Determine the [X, Y] coordinate at the center of the cell enclosing the given text.  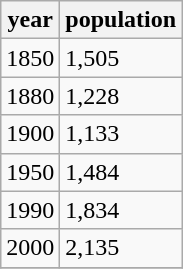
1,505 [121, 58]
1,834 [121, 210]
1900 [30, 134]
year [30, 20]
1,133 [121, 134]
1,484 [121, 172]
1990 [30, 210]
population [121, 20]
1880 [30, 96]
1850 [30, 58]
1950 [30, 172]
1,228 [121, 96]
2000 [30, 248]
2,135 [121, 248]
